Identify which cell holds the provided text, then report its [X, Y] central coordinate. 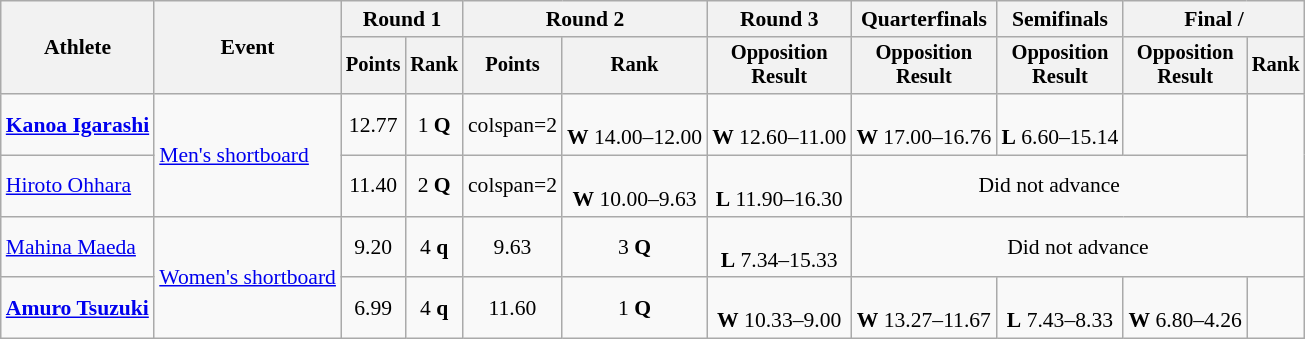
2 Q [434, 186]
Round 3 [779, 19]
L 6.60–15.14 [1060, 124]
3 Q [634, 248]
Athlete [78, 48]
W 12.60–11.00 [779, 124]
Kanoa Igarashi [78, 124]
L 7.34–15.33 [779, 248]
W 10.33–9.00 [779, 308]
W 10.00–9.63 [634, 186]
W 17.00–16.76 [924, 124]
Round 1 [402, 19]
Hiroto Ohhara [78, 186]
L 11.90–16.30 [779, 186]
W 6.80–4.26 [1184, 308]
11.60 [512, 308]
Amuro Tsuzuki [78, 308]
Mahina Maeda [78, 248]
12.77 [373, 124]
Quarterfinals [924, 19]
L 7.43–8.33 [1060, 308]
Semifinals [1060, 19]
Event [248, 48]
9.20 [373, 248]
Final / [1214, 19]
6.99 [373, 308]
Women's shortboard [248, 278]
11.40 [373, 186]
Round 2 [585, 19]
Men's shortboard [248, 155]
W 13.27–11.67 [924, 308]
W 14.00–12.00 [634, 124]
9.63 [512, 248]
